Extract the [x, y] coordinate from the center of the cell holding the provided text.  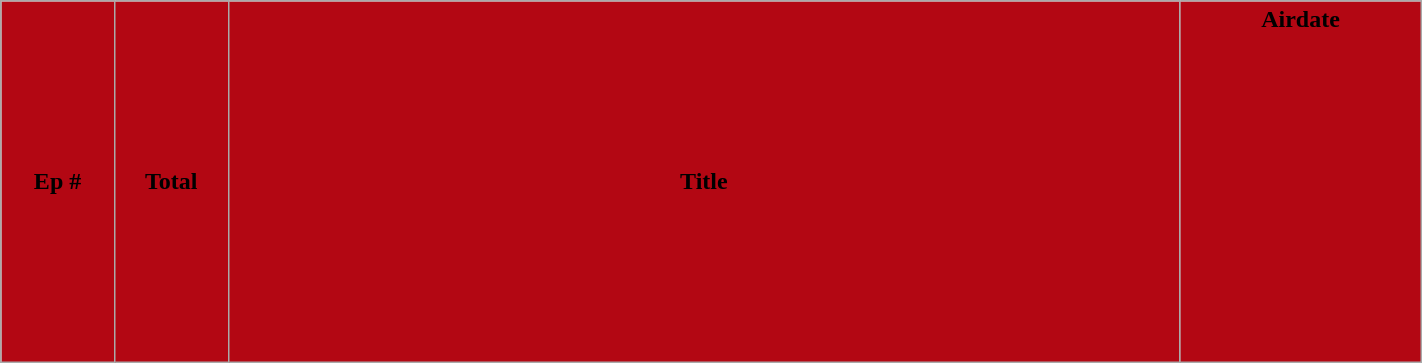
Title [704, 182]
Airdate [1300, 182]
Total [171, 182]
Ep # [58, 182]
